For the text-containing cell, return its midpoint in (x, y) coordinate format. 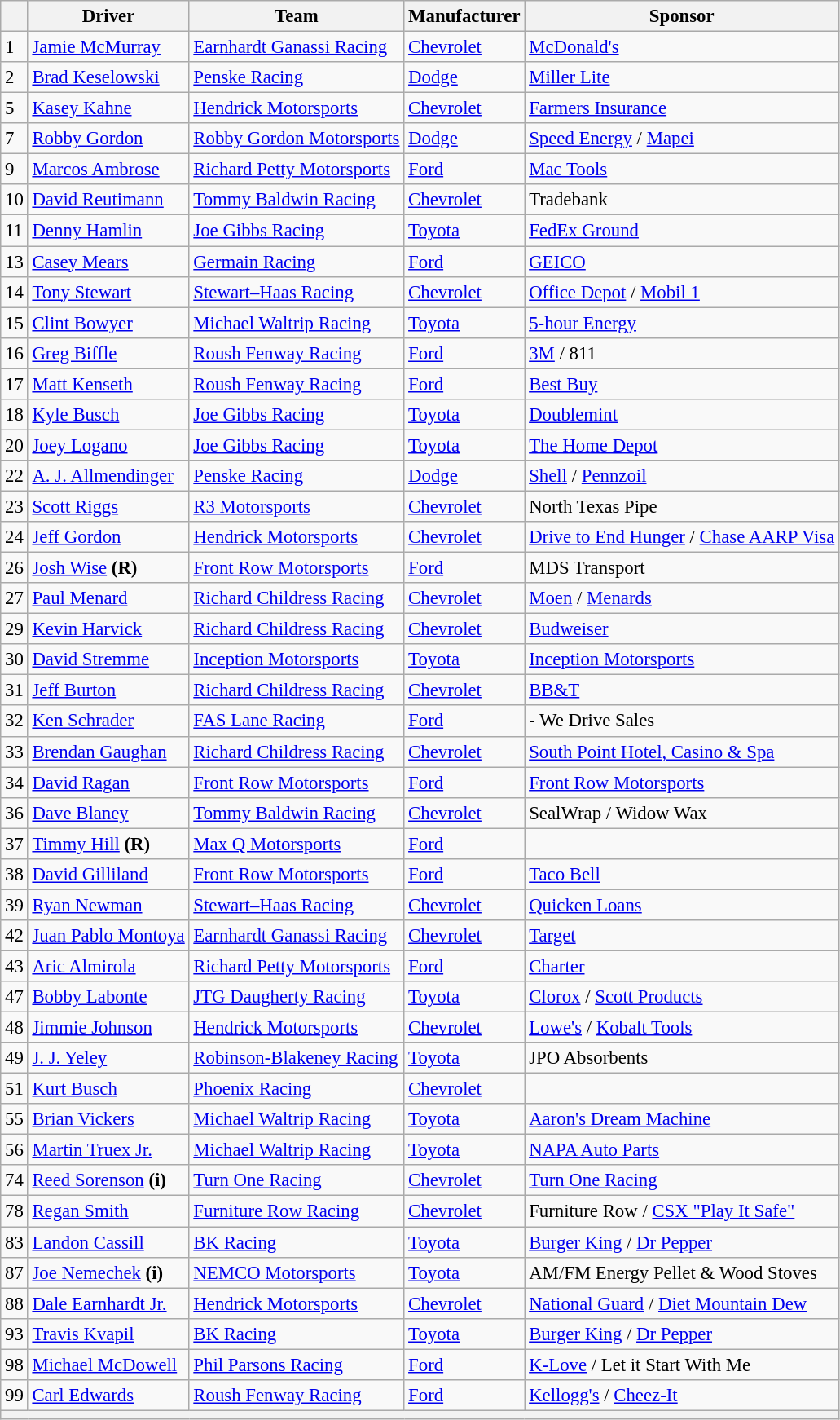
2 (15, 77)
Drive to End Hunger / Chase AARP Visa (682, 537)
Max Q Motorsports (297, 844)
Reed Sorenson (i) (108, 1181)
NAPA Auto Parts (682, 1150)
Quicken Loans (682, 905)
A. J. Allmendinger (108, 476)
McDonald's (682, 47)
Mac Tools (682, 170)
43 (15, 966)
SealWrap / Widow Wax (682, 813)
Charter (682, 966)
Robby Gordon (108, 139)
15 (15, 323)
Phil Parsons Racing (297, 1365)
Jimmie Johnson (108, 1028)
Joey Logano (108, 445)
33 (15, 752)
42 (15, 936)
Joe Nemechek (i) (108, 1272)
Denny Hamlin (108, 231)
AM/FM Energy Pellet & Wood Stoves (682, 1272)
3M / 811 (682, 353)
Doublemint (682, 415)
99 (15, 1396)
87 (15, 1272)
Landon Cassill (108, 1242)
MDS Transport (682, 568)
24 (15, 537)
Josh Wise (R) (108, 568)
39 (15, 905)
11 (15, 231)
Bobby Labonte (108, 997)
88 (15, 1303)
FAS Lane Racing (297, 721)
Casey Mears (108, 262)
14 (15, 292)
David Stremme (108, 659)
20 (15, 445)
Aaron's Dream Machine (682, 1119)
Dave Blaney (108, 813)
Robby Gordon Motorsports (297, 139)
FedEx Ground (682, 231)
36 (15, 813)
93 (15, 1334)
Kasey Kahne (108, 108)
74 (15, 1181)
Lowe's / Kobalt Tools (682, 1028)
37 (15, 844)
47 (15, 997)
North Texas Pipe (682, 506)
David Ragan (108, 783)
Dale Earnhardt Jr. (108, 1303)
98 (15, 1365)
Tradebank (682, 200)
48 (15, 1028)
9 (15, 170)
27 (15, 598)
32 (15, 721)
Matt Kenseth (108, 384)
Kyle Busch (108, 415)
56 (15, 1150)
1 (15, 47)
22 (15, 476)
Germain Racing (297, 262)
Speed Energy / Mapei (682, 139)
17 (15, 384)
Moen / Menards (682, 598)
David Reutimann (108, 200)
51 (15, 1089)
Shell / Pennzoil (682, 476)
Farmers Insurance (682, 108)
Robinson-Blakeney Racing (297, 1058)
55 (15, 1119)
23 (15, 506)
18 (15, 415)
5-hour Energy (682, 323)
Miller Lite (682, 77)
30 (15, 659)
Brian Vickers (108, 1119)
Driver (108, 16)
Jeff Gordon (108, 537)
Carl Edwards (108, 1396)
Ryan Newman (108, 905)
R3 Motorsports (297, 506)
7 (15, 139)
Paul Menard (108, 598)
J. J. Yeley (108, 1058)
Clorox / Scott Products (682, 997)
Sponsor (682, 16)
National Guard / Diet Mountain Dew (682, 1303)
49 (15, 1058)
Greg Biffle (108, 353)
Best Buy (682, 384)
Kellogg's / Cheez-It (682, 1396)
The Home Depot (682, 445)
10 (15, 200)
31 (15, 690)
Clint Bowyer (108, 323)
Tony Stewart (108, 292)
JPO Absorbents (682, 1058)
Team (297, 16)
34 (15, 783)
Timmy Hill (R) (108, 844)
78 (15, 1211)
Juan Pablo Montoya (108, 936)
Brendan Gaughan (108, 752)
K-Love / Let it Start With Me (682, 1365)
- We Drive Sales (682, 721)
Travis Kvapil (108, 1334)
South Point Hotel, Casino & Spa (682, 752)
Marcos Ambrose (108, 170)
Jeff Burton (108, 690)
Furniture Row Racing (297, 1211)
JTG Daugherty Racing (297, 997)
5 (15, 108)
38 (15, 875)
David Gilliland (108, 875)
Manufacturer (464, 16)
Michael McDowell (108, 1365)
BB&T (682, 690)
Office Depot / Mobil 1 (682, 292)
NEMCO Motorsports (297, 1272)
Taco Bell (682, 875)
Furniture Row / CSX "Play It Safe" (682, 1211)
Phoenix Racing (297, 1089)
Target (682, 936)
Jamie McMurray (108, 47)
Aric Almirola (108, 966)
29 (15, 629)
Scott Riggs (108, 506)
26 (15, 568)
Brad Keselowski (108, 77)
Kevin Harvick (108, 629)
Regan Smith (108, 1211)
13 (15, 262)
Kurt Busch (108, 1089)
Ken Schrader (108, 721)
Budweiser (682, 629)
16 (15, 353)
83 (15, 1242)
Martin Truex Jr. (108, 1150)
GEICO (682, 262)
